Determine the [X, Y] coordinate at the center of the cell enclosing the given text.  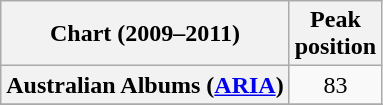
Peakposition [335, 34]
83 [335, 85]
Chart (2009–2011) [145, 34]
Australian Albums (ARIA) [145, 85]
